Search for the cell housing the specified text and yield its [X, Y] center coordinate. 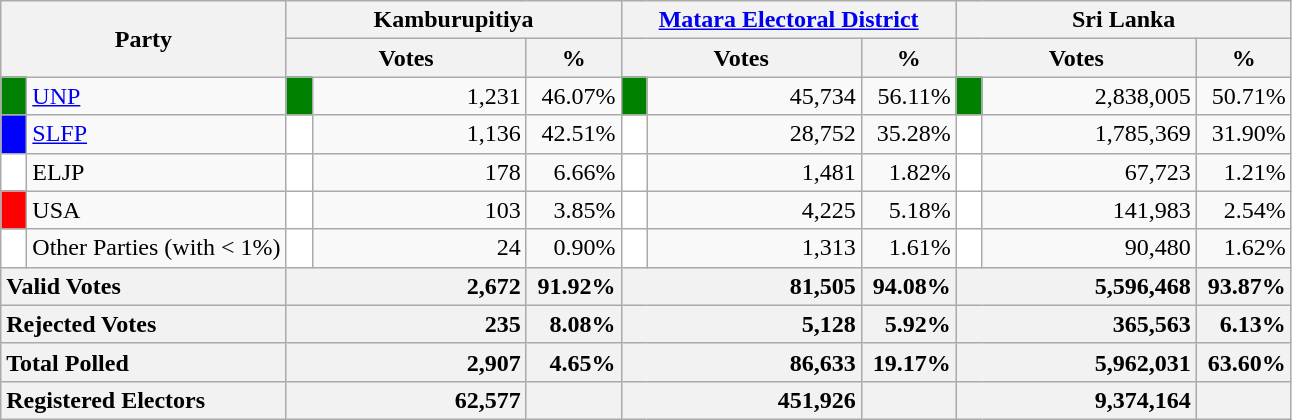
ELJP [156, 172]
365,563 [1076, 324]
Matara Electoral District [788, 20]
5.92% [908, 324]
0.90% [574, 248]
46.07% [574, 96]
UNP [156, 96]
1,785,369 [1089, 134]
Party [144, 39]
USA [156, 210]
103 [419, 210]
1,481 [754, 172]
Kamburupitiya [454, 20]
24 [419, 248]
5.18% [908, 210]
Registered Electors [144, 400]
5,596,468 [1076, 286]
45,734 [754, 96]
9,374,164 [1076, 400]
2,907 [406, 362]
451,926 [741, 400]
5,128 [741, 324]
235 [406, 324]
178 [419, 172]
81,505 [741, 286]
4,225 [754, 210]
1.21% [1244, 172]
1.61% [908, 248]
Sri Lanka [1124, 20]
19.17% [908, 362]
Valid Votes [144, 286]
1,136 [419, 134]
50.71% [1244, 96]
Rejected Votes [144, 324]
56.11% [908, 96]
1.82% [908, 172]
62,577 [406, 400]
90,480 [1089, 248]
1,313 [754, 248]
2,838,005 [1089, 96]
8.08% [574, 324]
141,983 [1089, 210]
93.87% [1244, 286]
3.85% [574, 210]
67,723 [1089, 172]
31.90% [1244, 134]
86,633 [741, 362]
6.66% [574, 172]
SLFP [156, 134]
1,231 [419, 96]
5,962,031 [1076, 362]
28,752 [754, 134]
1.62% [1244, 248]
Other Parties (with < 1%) [156, 248]
2,672 [406, 286]
Total Polled [144, 362]
6.13% [1244, 324]
63.60% [1244, 362]
35.28% [908, 134]
2.54% [1244, 210]
4.65% [574, 362]
91.92% [574, 286]
94.08% [908, 286]
42.51% [574, 134]
